Search for the cell housing the specified text and yield its [x, y] center coordinate. 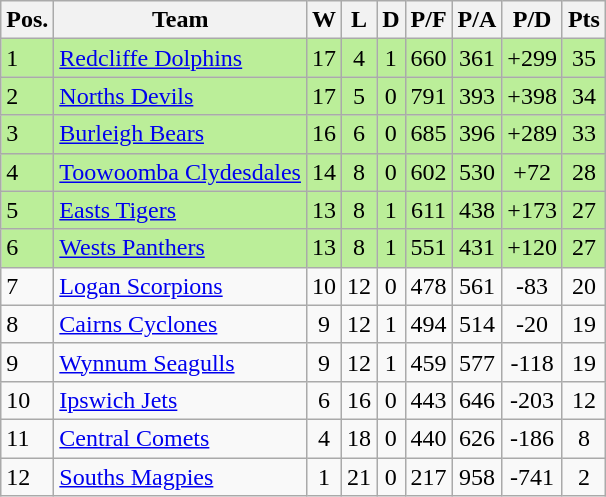
530 [477, 172]
11 [28, 438]
-83 [532, 286]
20 [584, 286]
438 [477, 210]
561 [477, 286]
3 [28, 134]
Redcliffe Dolphins [180, 58]
-20 [532, 324]
28 [584, 172]
33 [584, 134]
+72 [532, 172]
459 [428, 362]
Norths Devils [180, 96]
443 [428, 400]
431 [477, 248]
514 [477, 324]
Cairns Cyclones [180, 324]
791 [428, 96]
Pts [584, 20]
Souths Magpies [180, 477]
Central Comets [180, 438]
P/D [532, 20]
Toowoomba Clydesdales [180, 172]
626 [477, 438]
361 [477, 58]
-741 [532, 477]
393 [477, 96]
Burleigh Bears [180, 134]
L [360, 20]
P/A [477, 20]
Wests Panthers [180, 248]
Wynnum Seagulls [180, 362]
440 [428, 438]
-186 [532, 438]
+120 [532, 248]
+173 [532, 210]
14 [324, 172]
+299 [532, 58]
611 [428, 210]
P/F [428, 20]
+289 [532, 134]
Team [180, 20]
602 [428, 172]
35 [584, 58]
Easts Tigers [180, 210]
-203 [532, 400]
958 [477, 477]
7 [28, 286]
551 [428, 248]
217 [428, 477]
+398 [532, 96]
577 [477, 362]
478 [428, 286]
685 [428, 134]
W [324, 20]
646 [477, 400]
Pos. [28, 20]
21 [360, 477]
18 [360, 438]
Logan Scorpions [180, 286]
396 [477, 134]
660 [428, 58]
494 [428, 324]
-118 [532, 362]
D [391, 20]
Ipswich Jets [180, 400]
34 [584, 96]
